Capture the cell that displays the provided text and extract its (X, Y) central coordinate. 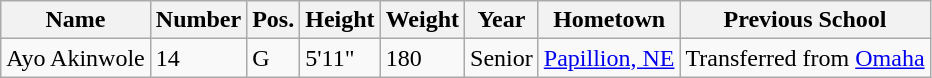
180 (422, 58)
Height (340, 20)
Year (502, 20)
Name (76, 20)
Senior (502, 58)
5'11" (340, 58)
Papillion, NE (609, 58)
Previous School (805, 20)
Number (198, 20)
G (274, 58)
Transferred from Omaha (805, 58)
14 (198, 58)
Hometown (609, 20)
Pos. (274, 20)
Ayo Akinwole (76, 58)
Weight (422, 20)
